From the cell containing the given text, extract its center point as [X, Y] coordinate. 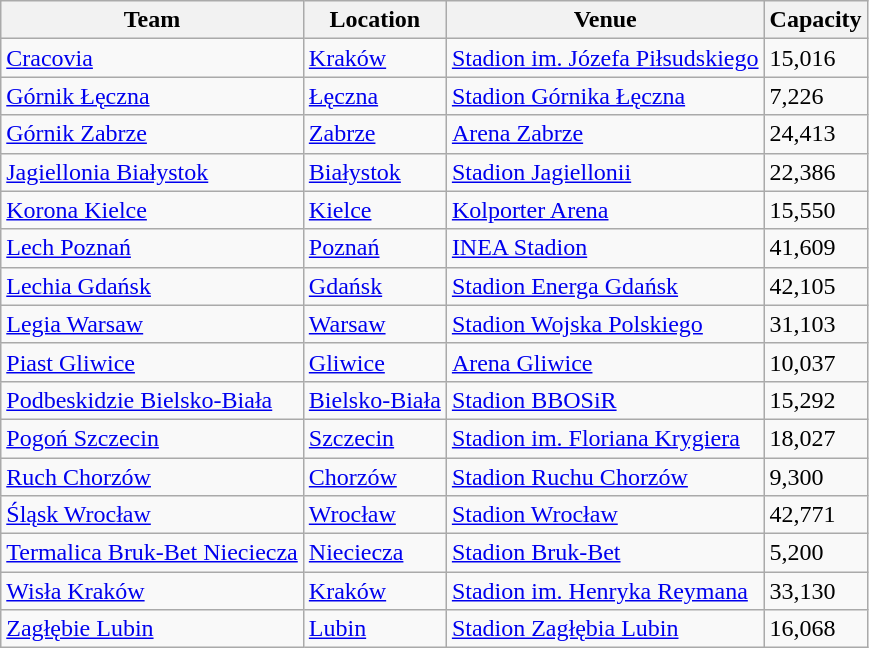
Stadion Energa Gdańsk [605, 286]
Cracovia [152, 58]
Location [374, 20]
Poznań [374, 248]
Wisła Kraków [152, 591]
42,771 [816, 515]
22,386 [816, 172]
33,130 [816, 591]
Górnik Łęczna [152, 96]
Stadion Górnika Łęczna [605, 96]
Stadion Ruchu Chorzów [605, 477]
Bielsko-Biała [374, 400]
Wrocław [374, 515]
INEA Stadion [605, 248]
Zabrze [374, 134]
9,300 [816, 477]
Łęczna [374, 96]
5,200 [816, 553]
Stadion im. Floriana Krygiera [605, 438]
24,413 [816, 134]
Termalica Bruk-Bet Nieciecza [152, 553]
16,068 [816, 629]
42,105 [816, 286]
18,027 [816, 438]
Chorzów [374, 477]
Kolporter Arena [605, 210]
Lubin [374, 629]
Stadion Bruk-Bet [605, 553]
Lechia Gdańsk [152, 286]
15,550 [816, 210]
Lech Poznań [152, 248]
Stadion BBOSiR [605, 400]
Capacity [816, 20]
15,292 [816, 400]
Team [152, 20]
Podbeskidzie Bielsko-Biała [152, 400]
Kielce [374, 210]
Zagłębie Lubin [152, 629]
Stadion Wojska Polskiego [605, 324]
Korona Kielce [152, 210]
Jagiellonia Białystok [152, 172]
Arena Gliwice [605, 362]
41,609 [816, 248]
Pogoń Szczecin [152, 438]
Venue [605, 20]
10,037 [816, 362]
Arena Zabrze [605, 134]
Szczecin [374, 438]
15,016 [816, 58]
Stadion Zagłębia Lubin [605, 629]
Warsaw [374, 324]
Legia Warsaw [152, 324]
Stadion Jagiellonii [605, 172]
Śląsk Wrocław [152, 515]
Piast Gliwice [152, 362]
Nieciecza [374, 553]
Stadion im. Józefa Piłsudskiego [605, 58]
Górnik Zabrze [152, 134]
Gdańsk [374, 286]
Stadion Wrocław [605, 515]
Stadion im. Henryka Reymana [605, 591]
Ruch Chorzów [152, 477]
Gliwice [374, 362]
Białystok [374, 172]
31,103 [816, 324]
7,226 [816, 96]
